Locate the cell with the specified text and output its [X, Y] center coordinate. 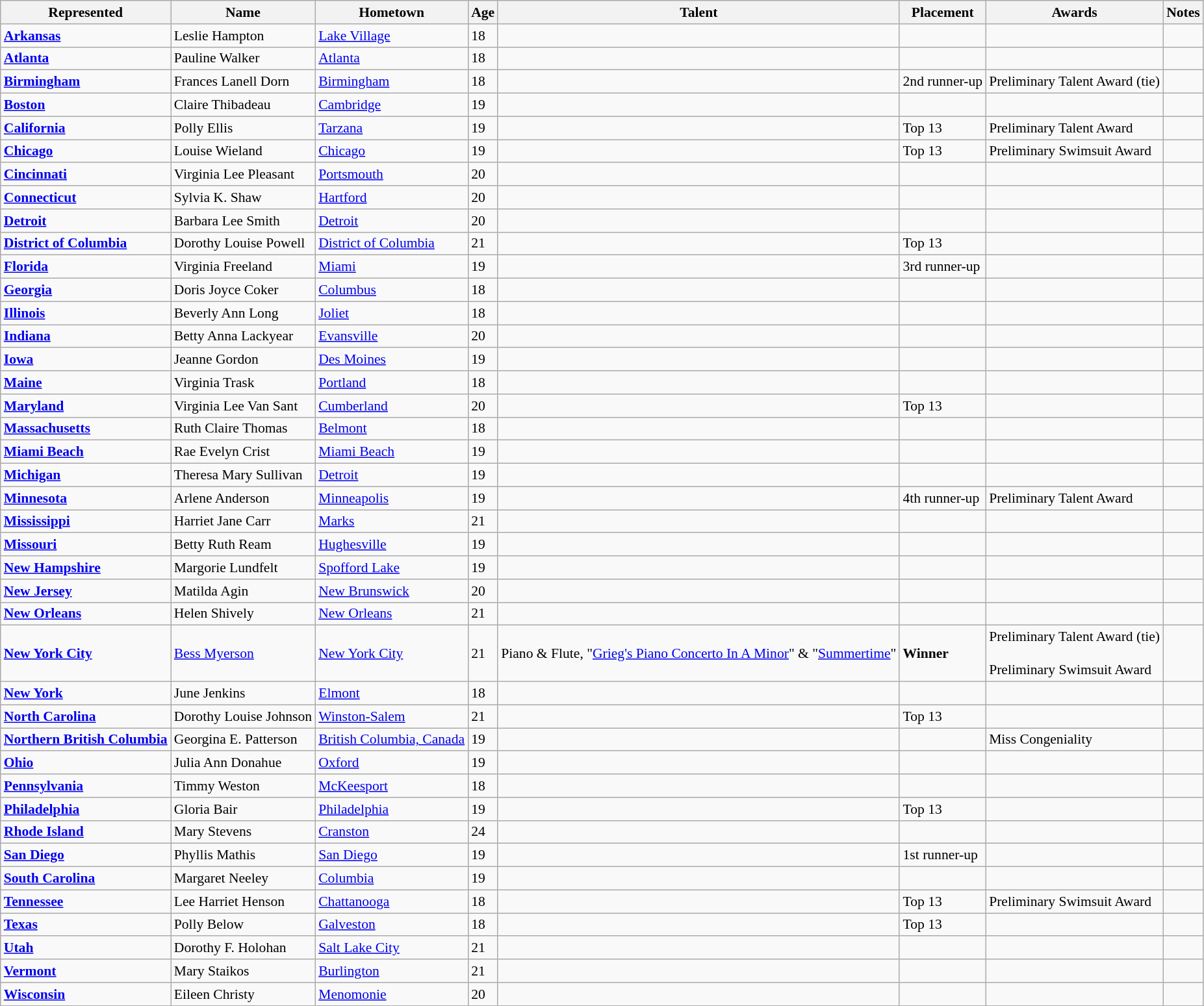
Florida [86, 267]
Texas [86, 925]
Betty Anna Lackyear [243, 336]
Ruth Claire Thomas [243, 429]
New York [86, 694]
Winner [942, 653]
Salt Lake City [391, 948]
Portland [391, 383]
Name [243, 12]
Missouri [86, 545]
Chattanooga [391, 901]
Cincinnati [86, 175]
Eileen Christy [243, 994]
Georgina E. Patterson [243, 740]
New Hampshire [86, 568]
Menomonie [391, 994]
Claire Thibadeau [243, 105]
Talent [698, 12]
24 [483, 832]
Minnesota [86, 498]
Theresa Mary Sullivan [243, 475]
Cumberland [391, 406]
Joliet [391, 313]
Lake Village [391, 36]
Beverly Ann Long [243, 313]
Miss Congeniality [1075, 740]
Georgia [86, 290]
Maine [86, 383]
Boston [86, 105]
California [86, 128]
Arkansas [86, 36]
Wisconsin [86, 994]
Doris Joyce Coker [243, 290]
Notes [1183, 12]
Michigan [86, 475]
Winston-Salem [391, 716]
Ohio [86, 763]
Connecticut [86, 197]
Miami [391, 267]
Des Moines [391, 360]
Harriet Jane Carr [243, 522]
Tennessee [86, 901]
Dorothy Louise Powell [243, 244]
Jeanne Gordon [243, 360]
Tarzana [391, 128]
Awards [1075, 12]
Bess Myerson [243, 653]
Matilda Agin [243, 591]
Columbus [391, 290]
Maryland [86, 406]
Illinois [86, 313]
Polly Ellis [243, 128]
Virginia Lee Van Sant [243, 406]
Margaret Neeley [243, 879]
Cambridge [391, 105]
Betty Ruth Ream [243, 545]
Massachusetts [86, 429]
Dorothy F. Holohan [243, 948]
North Carolina [86, 716]
Belmont [391, 429]
Represented [86, 12]
New Jersey [86, 591]
Cranston [391, 832]
Hughesville [391, 545]
Helen Shively [243, 614]
4th runner-up [942, 498]
Iowa [86, 360]
British Columbia, Canada [391, 740]
Vermont [86, 971]
New Brunswick [391, 591]
Rhode Island [86, 832]
Galveston [391, 925]
Virginia Freeland [243, 267]
2nd runner-up [942, 82]
Hartford [391, 197]
Barbara Lee Smith [243, 221]
3rd runner-up [942, 267]
Julia Ann Donahue [243, 763]
Portsmouth [391, 175]
Minneapolis [391, 498]
Polly Below [243, 925]
Virginia Lee Pleasant [243, 175]
Indiana [86, 336]
Elmont [391, 694]
Preliminary Talent Award (tie) [1075, 82]
Leslie Hampton [243, 36]
Oxford [391, 763]
Columbia [391, 879]
Frances Lanell Dorn [243, 82]
Louise Wieland [243, 151]
Virginia Trask [243, 383]
Pennsylvania [86, 786]
Spofford Lake [391, 568]
Preliminary Talent Award (tie)Preliminary Swimsuit Award [1075, 653]
Placement [942, 12]
Lee Harriet Henson [243, 901]
Age [483, 12]
Phyllis Mathis [243, 855]
McKeesport [391, 786]
Arlene Anderson [243, 498]
Pauline Walker [243, 58]
Mississippi [86, 522]
Mary Staikos [243, 971]
June Jenkins [243, 694]
Rae Evelyn Crist [243, 452]
Evansville [391, 336]
Northern British Columbia [86, 740]
Dorothy Louise Johnson [243, 716]
South Carolina [86, 879]
Marks [391, 522]
Margorie Lundfelt [243, 568]
Piano & Flute, "Grieg's Piano Concerto In A Minor" & "Summertime" [698, 653]
Gloria Bair [243, 809]
Timmy Weston [243, 786]
Utah [86, 948]
Hometown [391, 12]
Mary Stevens [243, 832]
Burlington [391, 971]
Sylvia K. Shaw [243, 197]
1st runner-up [942, 855]
